Find where the given text appears and provide that cell's center as (x, y) coordinate. 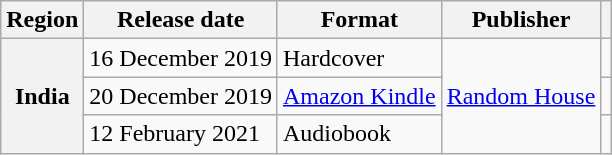
20 December 2019 (181, 96)
Format (359, 20)
Release date (181, 20)
Publisher (521, 20)
Random House (521, 96)
India (42, 96)
Region (42, 20)
Hardcover (359, 58)
12 February 2021 (181, 134)
Amazon Kindle (359, 96)
Audiobook (359, 134)
16 December 2019 (181, 58)
